Search for the cell housing the specified text and yield its [X, Y] center coordinate. 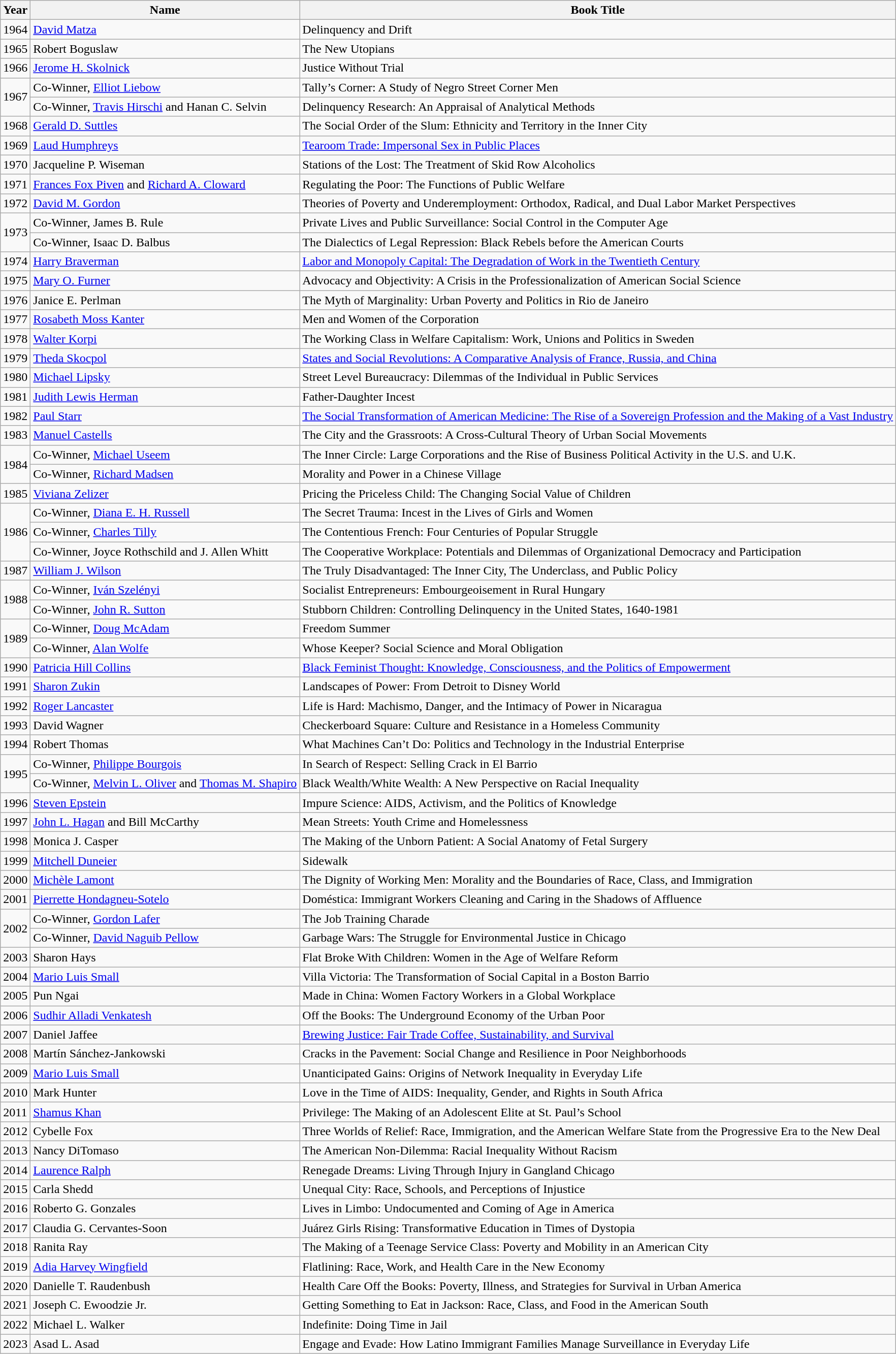
2012 [15, 1131]
1982 [15, 416]
Lives in Limbo: Undocumented and Coming of Age in America [598, 1209]
Cracks in the Pavement: Social Change and Resilience in Poor Neighborhoods [598, 1054]
Flat Broke With Children: Women in the Age of Welfare Reform [598, 957]
Advocacy and Objectivity: A Crisis in the Professionalization of American Social Science [598, 281]
Men and Women of the Corporation [598, 319]
Co-Winner, Joyce Rothschild and J. Allen Whitt [165, 551]
Asad L. Asad [165, 1344]
Co-Winner, Diana E. H. Russell [165, 512]
1995 [15, 773]
Stations of the Lost: The Treatment of Skid Row Alcoholics [598, 165]
Danielle T. Raudenbush [165, 1286]
States and Social Revolutions: A Comparative Analysis of France, Russia, and China [598, 358]
Co-Winner, Iván Szelényi [165, 590]
Rosabeth Moss Kanter [165, 319]
1989 [15, 638]
1974 [15, 262]
Unequal City: Race, Schools, and Perceptions of Injustice [598, 1189]
The Making of the Unborn Patient: A Social Anatomy of Fetal Surgery [598, 841]
1994 [15, 745]
Co-Winner, Doug McAdam [165, 629]
Shamus Khan [165, 1112]
Laurence Ralph [165, 1170]
Co-Winner, David Naguib Pellow [165, 938]
Co-Winner, James B. Rule [165, 222]
2017 [15, 1228]
William J. Wilson [165, 571]
John L. Hagan and Bill McCarthy [165, 822]
2004 [15, 977]
2001 [15, 899]
1973 [15, 232]
Mark Hunter [165, 1092]
Co-Winner, John R. Sutton [165, 609]
Name [165, 10]
Co-Winner, Charles Tilly [165, 532]
1979 [15, 358]
The Dignity of Working Men: Morality and the Boundaries of Race, Class, and Immigration [598, 880]
Morality and Power in a Chinese Village [598, 474]
Viviana Zelizer [165, 493]
The Truly Disadvantaged: The Inner City, The Underclass, and Public Policy [598, 571]
Robert Boguslaw [165, 49]
The Contentious French: Four Centuries of Popular Struggle [598, 532]
Love in the Time of AIDS: Inequality, Gender, and Rights in South Africa [598, 1092]
1981 [15, 397]
Cybelle Fox [165, 1131]
Sharon Hays [165, 957]
Co-Winner, Richard Madsen [165, 474]
David Matza [165, 29]
Jerome H. Skolnick [165, 68]
2009 [15, 1073]
Freedom Summer [598, 629]
Tally’s Corner: A Study of Negro Street Corner Men [598, 87]
1977 [15, 319]
Father-Daughter Incest [598, 397]
2006 [15, 1015]
Paul Starr [165, 416]
Life is Hard: Machismo, Danger, and the Intimacy of Power in Nicaragua [598, 706]
1964 [15, 29]
1978 [15, 339]
Black Wealth/White Wealth: A New Perspective on Racial Inequality [598, 783]
Co-Winner, Melvin L. Oliver and Thomas M. Shapiro [165, 783]
2023 [15, 1344]
1972 [15, 203]
1971 [15, 184]
The Myth of Marginality: Urban Poverty and Politics in Rio de Janeiro [598, 300]
1968 [15, 126]
Privilege: The Making of an Adolescent Elite at St. Paul’s School [598, 1112]
1999 [15, 861]
Private Lives and Public Surveillance: Social Control in the Computer Age [598, 222]
1970 [15, 165]
1988 [15, 600]
The American Non-Dilemma: Racial Inequality Without Racism [598, 1150]
Co-Winner, Philippe Bourgois [165, 764]
Off the Books: The Underground Economy of the Urban Poor [598, 1015]
Judith Lewis Herman [165, 397]
Mean Streets: Youth Crime and Homelessness [598, 822]
Nancy DiTomaso [165, 1150]
1967 [15, 97]
Carla Shedd [165, 1189]
What Machines Can’t Do: Politics and Technology in the Industrial Enterprise [598, 745]
Monica J. Casper [165, 841]
1998 [15, 841]
Claudia G. Cervantes-Soon [165, 1228]
2014 [15, 1170]
1984 [15, 464]
2015 [15, 1189]
Michael Lipsky [165, 377]
Co-Winner, Isaac D. Balbus [165, 242]
1997 [15, 822]
1983 [15, 435]
1986 [15, 532]
Socialist Entrepreneurs: Embourgeoisement in Rural Hungary [598, 590]
The Making of a Teenage Service Class: Poverty and Mobility in an American City [598, 1247]
Tearoom Trade: Impersonal Sex in Public Places [598, 145]
2010 [15, 1092]
2020 [15, 1286]
Sidewalk [598, 861]
Juárez Girls Rising: Transformative Education in Times of Dystopia [598, 1228]
The Cooperative Workplace: Potentials and Dilemmas of Organizational Democracy and Participation [598, 551]
The Inner Circle: Large Corporations and the Rise of Business Political Activity in the U.S. and U.K. [598, 455]
Landscapes of Power: From Detroit to Disney World [598, 687]
1992 [15, 706]
Black Feminist Thought: Knowledge, Consciousness, and the Politics of Empowerment [598, 667]
1987 [15, 571]
Co-Winner, Gordon Lafer [165, 919]
Made in China: Women Factory Workers in a Global Workplace [598, 996]
The Job Training Charade [598, 919]
Impure Science: AIDS, Activism, and the Politics of Knowledge [598, 802]
Janice E. Perlman [165, 300]
Doméstica: Immigrant Workers Cleaning and Caring in the Shadows of Affluence [598, 899]
2005 [15, 996]
Ranita Ray [165, 1247]
Roger Lancaster [165, 706]
1976 [15, 300]
Garbage Wars: The Struggle for Environmental Justice in Chicago [598, 938]
The Working Class in Welfare Capitalism: Work, Unions and Politics in Sweden [598, 339]
Stubborn Children: Controlling Delinquency in the United States, 1640-1981 [598, 609]
Gerald D. Suttles [165, 126]
In Search of Respect: Selling Crack in El Barrio [598, 764]
Adia Harvey Wingfield [165, 1267]
Indefinite: Doing Time in Jail [598, 1325]
Justice Without Trial [598, 68]
Daniel Jaffee [165, 1035]
Frances Fox Piven and Richard A. Cloward [165, 184]
2013 [15, 1150]
Street Level Bureaucracy: Dilemmas of the Individual in Public Services [598, 377]
1990 [15, 667]
Engage and Evade: How Latino Immigrant Families Manage Surveillance in Everyday Life [598, 1344]
The Social Transformation of American Medicine: The Rise of a Sovereign Profession and the Making of a Vast Industry [598, 416]
Delinquency and Drift [598, 29]
Pierrette Hondagneu-Sotelo [165, 899]
1969 [15, 145]
Mitchell Duneier [165, 861]
Sudhir Alladi Venkatesh [165, 1015]
Villa Victoria: The Transformation of Social Capital in a Boston Barrio [598, 977]
Walter Korpi [165, 339]
Co-Winner, Michael Useem [165, 455]
2018 [15, 1247]
Pun Ngai [165, 996]
1991 [15, 687]
Joseph C. Ewoodzie Jr. [165, 1305]
1985 [15, 493]
Book Title [598, 10]
1966 [15, 68]
Michèle Lamont [165, 880]
Health Care Off the Books: Poverty, Illness, and Strategies for Survival in Urban America [598, 1286]
Whose Keeper? Social Science and Moral Obligation [598, 648]
The Social Order of the Slum: Ethnicity and Territory in the Inner City [598, 126]
The Secret Trauma: Incest in the Lives of Girls and Women [598, 512]
2008 [15, 1054]
1996 [15, 802]
Labor and Monopoly Capital: The Degradation of Work in the Twentieth Century [598, 262]
2021 [15, 1305]
Regulating the Poor: The Functions of Public Welfare [598, 184]
1965 [15, 49]
Michael L. Walker [165, 1325]
2002 [15, 928]
Sharon Zukin [165, 687]
Roberto G. Gonzales [165, 1209]
Mary O. Furner [165, 281]
2000 [15, 880]
2019 [15, 1267]
1993 [15, 725]
The New Utopians [598, 49]
Jacqueline P. Wiseman [165, 165]
Getting Something to Eat in Jackson: Race, Class, and Food in the American South [598, 1305]
The Dialectics of Legal Repression: Black Rebels before the American Courts [598, 242]
Unanticipated Gains: Origins of Network Inequality in Everyday Life [598, 1073]
2007 [15, 1035]
Flatlining: Race, Work, and Health Care in the New Economy [598, 1267]
Martín Sánchez-Jankowski [165, 1054]
Year [15, 10]
1975 [15, 281]
Robert Thomas [165, 745]
Co-Winner, Travis Hirschi and Hanan C. Selvin [165, 107]
Manuel Castells [165, 435]
Theda Skocpol [165, 358]
Co-Winner, Alan Wolfe [165, 648]
Pricing the Priceless Child: The Changing Social Value of Children [598, 493]
Harry Braverman [165, 262]
2022 [15, 1325]
David Wagner [165, 725]
David M. Gordon [165, 203]
Co-Winner, Elliot Liebow [165, 87]
The City and the Grassroots: A Cross-Cultural Theory of Urban Social Movements [598, 435]
2016 [15, 1209]
Checkerboard Square: Culture and Resistance in a Homeless Community [598, 725]
Steven Epstein [165, 802]
2011 [15, 1112]
1980 [15, 377]
Renegade Dreams: Living Through Injury in Gangland Chicago [598, 1170]
2003 [15, 957]
Patricia Hill Collins [165, 667]
Brewing Justice: Fair Trade Coffee, Sustainability, and Survival [598, 1035]
Theories of Poverty and Underemployment: Orthodox, Radical, and Dual Labor Market Perspectives [598, 203]
Laud Humphreys [165, 145]
Three Worlds of Relief: Race, Immigration, and the American Welfare State from the Progressive Era to the New Deal [598, 1131]
Delinquency Research: An Appraisal of Analytical Methods [598, 107]
